Identify which cell holds the provided text, then report its [X, Y] central coordinate. 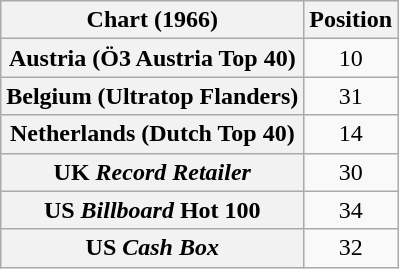
Netherlands (Dutch Top 40) [152, 134]
10 [351, 58]
Belgium (Ultratop Flanders) [152, 96]
31 [351, 96]
US Billboard Hot 100 [152, 210]
Austria (Ö3 Austria Top 40) [152, 58]
US Cash Box [152, 248]
32 [351, 248]
Chart (1966) [152, 20]
Position [351, 20]
30 [351, 172]
34 [351, 210]
14 [351, 134]
UK Record Retailer [152, 172]
